Locate the cell with the specified text and output its [x, y] center coordinate. 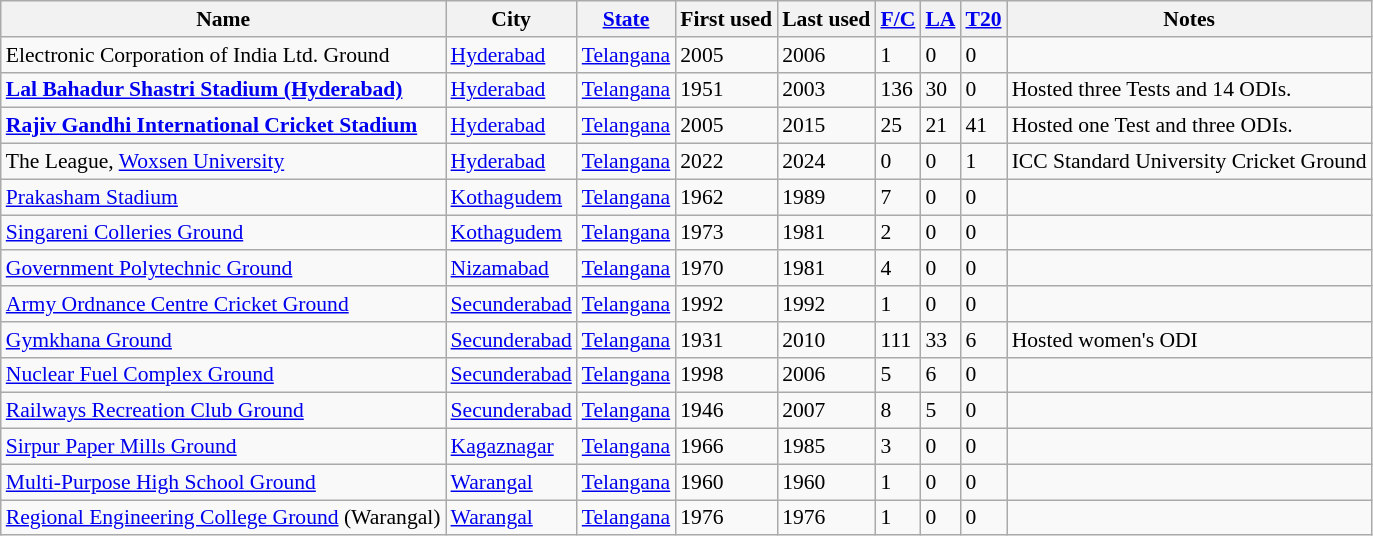
Lal Bahadur Shastri Stadium (Hyderabad) [224, 90]
Electronic Corporation of India Ltd. Ground [224, 55]
41 [983, 126]
8 [898, 411]
2007 [826, 411]
30 [940, 90]
2022 [726, 162]
111 [898, 340]
Army Ordnance Centre Cricket Ground [224, 304]
1998 [726, 375]
1985 [826, 447]
3 [898, 447]
21 [940, 126]
Gymkhana Ground [224, 340]
Notes [1190, 19]
T20 [983, 19]
Singareni Colleries Ground [224, 233]
The League, Woxsen University [224, 162]
4 [898, 269]
Regional Engineering College Ground (Warangal) [224, 518]
2024 [826, 162]
1966 [726, 447]
2015 [826, 126]
33 [940, 340]
Last used [826, 19]
F/C [898, 19]
1962 [726, 197]
Nizamabad [512, 269]
Multi-Purpose High School Ground [224, 482]
1989 [826, 197]
Nuclear Fuel Complex Ground [224, 375]
Rajiv Gandhi International Cricket Stadium [224, 126]
Hosted three Tests and 14 ODIs. [1190, 90]
Government Polytechnic Ground [224, 269]
Hosted women's ODI [1190, 340]
Name [224, 19]
25 [898, 126]
Hosted one Test and three ODIs. [1190, 126]
ICC Standard University Cricket Ground [1190, 162]
Railways Recreation Club Ground [224, 411]
City [512, 19]
1970 [726, 269]
Kagaznagar [512, 447]
1973 [726, 233]
Prakasham Stadium [224, 197]
First used [726, 19]
1931 [726, 340]
2 [898, 233]
Sirpur Paper Mills Ground [224, 447]
State [626, 19]
136 [898, 90]
1951 [726, 90]
1946 [726, 411]
2003 [826, 90]
2010 [826, 340]
LA [940, 19]
7 [898, 197]
